Scan for the cell matching the given text and deliver its [x, y] coordinate at center. 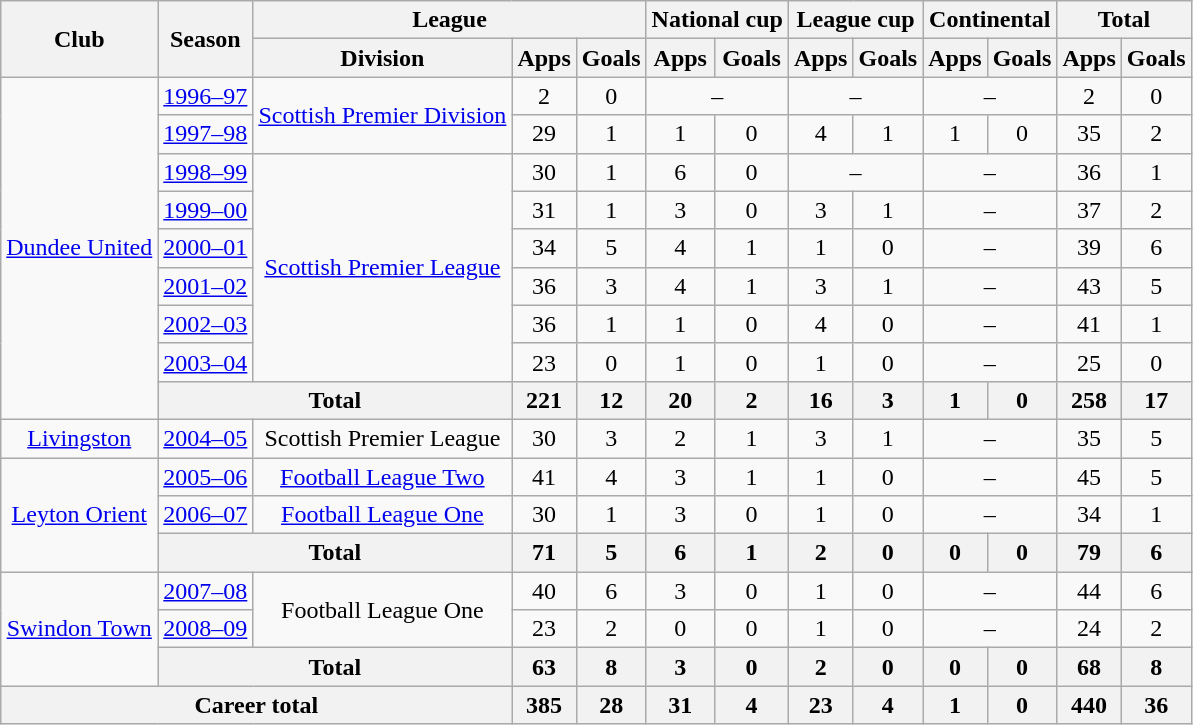
Livingston [80, 438]
Football League Two [382, 477]
2000–01 [206, 248]
1998–99 [206, 172]
2004–05 [206, 438]
2006–07 [206, 515]
20 [680, 400]
2002–03 [206, 324]
71 [544, 553]
28 [611, 705]
39 [1089, 248]
Club [80, 39]
Dundee United [80, 248]
2008–09 [206, 629]
2007–08 [206, 591]
43 [1089, 286]
37 [1089, 210]
16 [821, 400]
Division [382, 58]
45 [1089, 477]
2005–06 [206, 477]
44 [1089, 591]
385 [544, 705]
63 [544, 667]
258 [1089, 400]
17 [1156, 400]
79 [1089, 553]
Season [206, 39]
Leyton Orient [80, 515]
1999–00 [206, 210]
440 [1089, 705]
National cup [717, 20]
Career total [256, 705]
221 [544, 400]
68 [1089, 667]
2003–04 [206, 362]
2001–02 [206, 286]
29 [544, 134]
Scottish Premier Division [382, 115]
25 [1089, 362]
Swindon Town [80, 629]
12 [611, 400]
League [450, 20]
1997–98 [206, 134]
24 [1089, 629]
Continental [990, 20]
1996–97 [206, 96]
40 [544, 591]
League cup [856, 20]
